Find where the given text appears and provide that cell's center as [X, Y] coordinate. 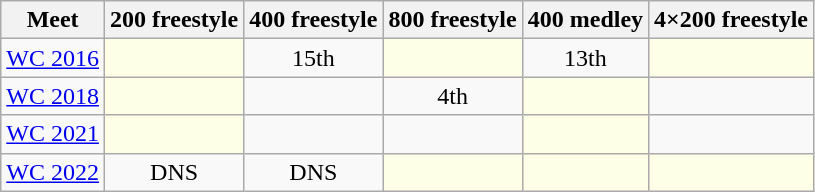
400 freestyle [314, 20]
WC 2018 [53, 96]
400 medley [585, 20]
WC 2022 [53, 172]
800 freestyle [452, 20]
13th [585, 58]
4th [452, 96]
Meet [53, 20]
WC 2016 [53, 58]
200 freestyle [174, 20]
15th [314, 58]
WC 2021 [53, 134]
4×200 freestyle [732, 20]
